Locate the cell with the specified text and output its [x, y] center coordinate. 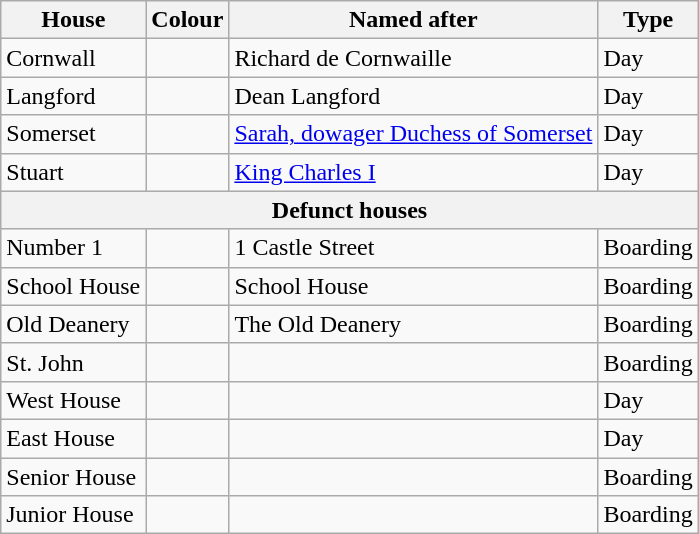
Named after [414, 20]
King Charles I [414, 172]
Somerset [74, 134]
Defunct houses [350, 210]
Sarah, dowager Duchess of Somerset [414, 134]
Type [648, 20]
East House [74, 438]
West House [74, 400]
Senior House [74, 477]
Richard de Cornwaille [414, 58]
Old Deanery [74, 324]
Cornwall [74, 58]
The Old Deanery [414, 324]
Stuart [74, 172]
Number 1 [74, 248]
Langford [74, 96]
Colour [188, 20]
1 Castle Street [414, 248]
St. John [74, 362]
Dean Langford [414, 96]
House [74, 20]
Junior House [74, 515]
